Return (x, y) of the center of cell containing provided text 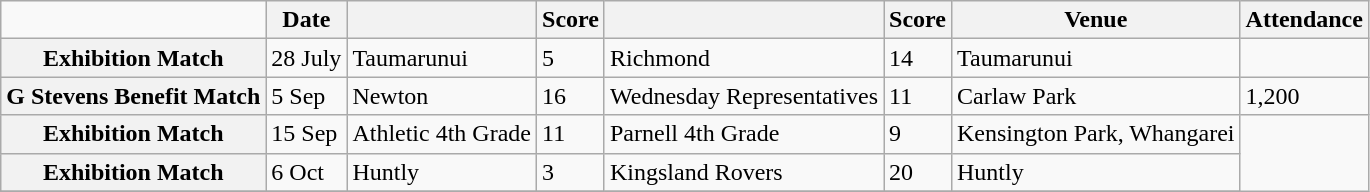
Date (306, 20)
Attendance (1304, 20)
16 (571, 96)
Newton (442, 96)
Carlaw Park (1096, 96)
5 Sep (306, 96)
Venue (1096, 20)
G Stevens Benefit Match (134, 96)
Kingsland Rovers (744, 172)
9 (918, 134)
15 Sep (306, 134)
20 (918, 172)
28 July (306, 58)
3 (571, 172)
Wednesday Representatives (744, 96)
14 (918, 58)
1,200 (1304, 96)
Kensington Park, Whangarei (1096, 134)
5 (571, 58)
6 Oct (306, 172)
Athletic 4th Grade (442, 134)
Parnell 4th Grade (744, 134)
Richmond (744, 58)
